Pinpoint the cell where the given text exists, returning its [X, Y] midpoint coordinate. 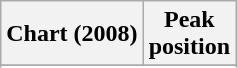
Chart (2008) [72, 34]
Peakposition [189, 34]
